Scan for the cell matching the given text and deliver its (x, y) coordinate at center. 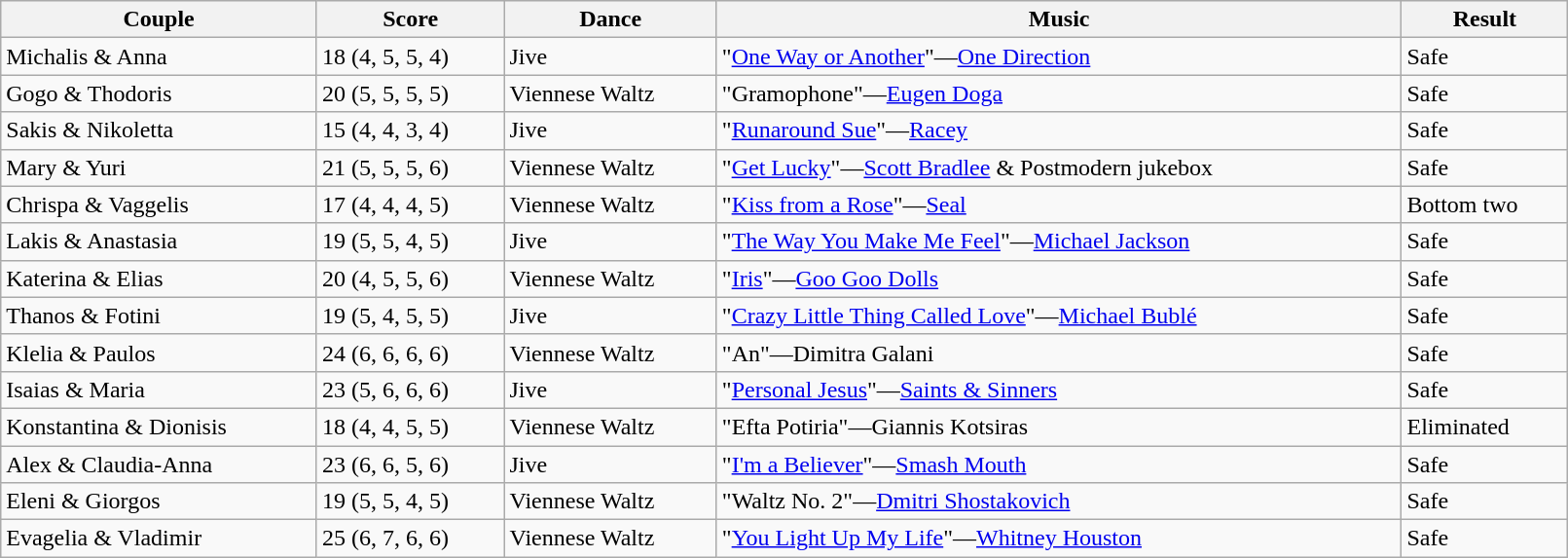
Thanos & Fotini (160, 316)
"An"—Dimitra Galani (1059, 353)
23 (6, 6, 5, 6) (411, 465)
25 (6, 7, 6, 6) (411, 539)
"Get Lucky"—Scott Bradlee & Postmodern jukebox (1059, 167)
23 (5, 6, 6, 6) (411, 390)
21 (5, 5, 5, 6) (411, 167)
Gogo & Thodoris (160, 93)
17 (4, 4, 4, 5) (411, 205)
"Waltz No. 2"—Dmitri Shostakovich (1059, 502)
Isaias & Maria (160, 390)
"I'm a Believer"—Smash Mouth (1059, 465)
"Crazy Little Thing Called Love"—Michael Bublé (1059, 316)
"Gramophone"—Eugen Doga (1059, 93)
18 (4, 5, 5, 4) (411, 56)
Couple (160, 19)
"Kiss from a Rose"—Seal (1059, 205)
"Personal Jesus"—Saints & Sinners (1059, 390)
"Runaround Sue"—Racey (1059, 130)
Evagelia & Vladimir (160, 539)
Dance (610, 19)
"Iris"—Goo Goo Dolls (1059, 279)
Klelia & Paulos (160, 353)
"The Way You Make Me Feel"—Michael Jackson (1059, 242)
Eliminated (1485, 427)
20 (5, 5, 5, 5) (411, 93)
Mary & Yuri (160, 167)
Eleni & Giorgos (160, 502)
19 (5, 4, 5, 5) (411, 316)
18 (4, 4, 5, 5) (411, 427)
15 (4, 4, 3, 4) (411, 130)
Score (411, 19)
Katerina & Elias (160, 279)
Chrispa & Vaggelis (160, 205)
Result (1485, 19)
Konstantina & Dionisis (160, 427)
Alex & Claudia-Anna (160, 465)
"You Light Up My Life"—Whitney Houston (1059, 539)
20 (4, 5, 5, 6) (411, 279)
"Efta Potiria"—Giannis Kotsiras (1059, 427)
Music (1059, 19)
Sakis & Nikoletta (160, 130)
"One Way or Another"—One Direction (1059, 56)
Lakis & Anastasia (160, 242)
Bottom two (1485, 205)
Michalis & Anna (160, 56)
24 (6, 6, 6, 6) (411, 353)
